Extract the (x, y) coordinate from the center of the cell holding the provided text.  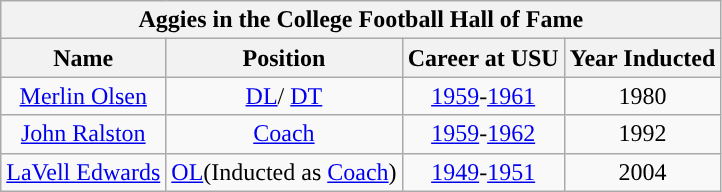
John Ralston (84, 134)
1949-1951 (483, 172)
Aggies in the College Football Hall of Fame (361, 20)
LaVell Edwards (84, 172)
Merlin Olsen (84, 96)
1992 (642, 134)
Position (284, 58)
Coach (284, 134)
1959-1962 (483, 134)
Name (84, 58)
Career at USU (483, 58)
1980 (642, 96)
Year Inducted (642, 58)
1959-1961 (483, 96)
2004 (642, 172)
DL/ DT (284, 96)
OL(Inducted as Coach) (284, 172)
